Determine the (X, Y) coordinate at the center of the cell enclosing the given text.  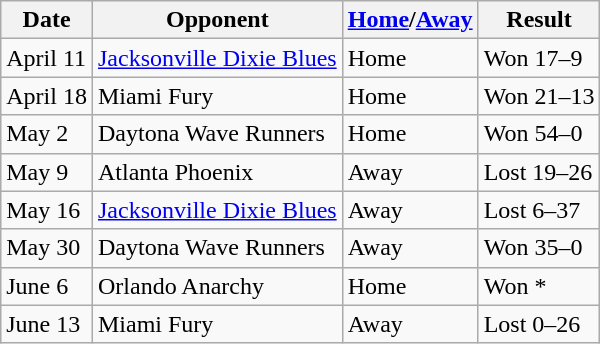
Atlanta Phoenix (217, 172)
May 30 (47, 248)
May 2 (47, 134)
Lost 0–26 (539, 324)
Won 17–9 (539, 58)
Won 35–0 (539, 248)
Date (47, 20)
Opponent (217, 20)
Lost 19–26 (539, 172)
April 11 (47, 58)
Won 54–0 (539, 134)
Orlando Anarchy (217, 286)
June 13 (47, 324)
Lost 6–37 (539, 210)
Won 21–13 (539, 96)
April 18 (47, 96)
Home/Away (410, 20)
May 16 (47, 210)
June 6 (47, 286)
Won * (539, 286)
Result (539, 20)
May 9 (47, 172)
